Pinpoint the cell where the given text exists, returning its (X, Y) midpoint coordinate. 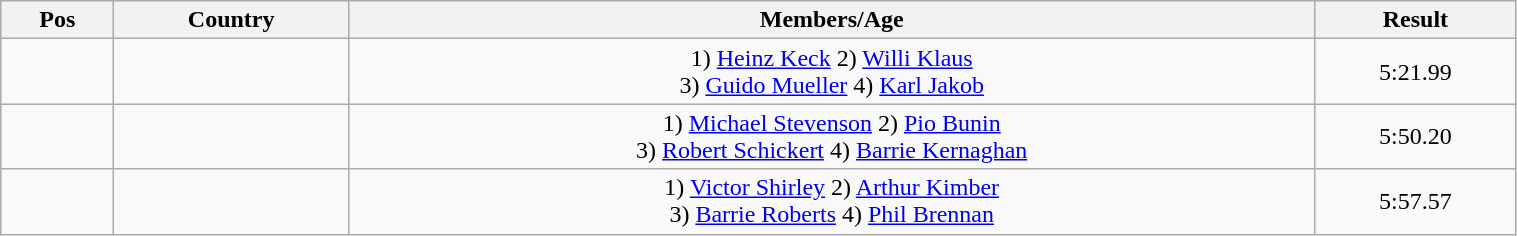
Members/Age (832, 20)
5:21.99 (1416, 72)
Country (232, 20)
5:57.57 (1416, 202)
5:50.20 (1416, 136)
1) Victor Shirley 2) Arthur Kimber3) Barrie Roberts 4) Phil Brennan (832, 202)
1) Heinz Keck 2) Willi Klaus3) Guido Mueller 4) Karl Jakob (832, 72)
Result (1416, 20)
Pos (58, 20)
1) Michael Stevenson 2) Pio Bunin3) Robert Schickert 4) Barrie Kernaghan (832, 136)
